Detect which cell encompasses the target text, then output its (x, y) center coordinate. 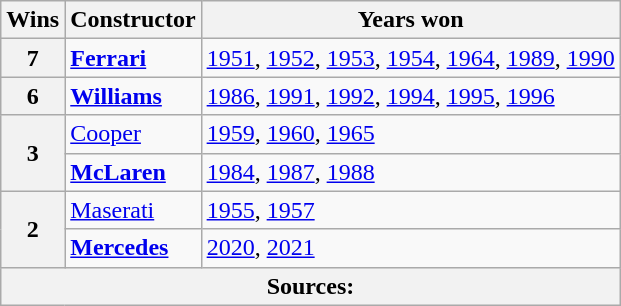
Sources: (310, 286)
Constructor (133, 20)
1984, 1987, 1988 (410, 172)
Mercedes (133, 248)
Ferrari (133, 58)
1959, 1960, 1965 (410, 134)
Years won (410, 20)
7 (33, 58)
McLaren (133, 172)
Maserati (133, 210)
2020, 2021 (410, 248)
6 (33, 96)
Williams (133, 96)
2 (33, 229)
3 (33, 153)
Wins (33, 20)
1986, 1991, 1992, 1994, 1995, 1996 (410, 96)
1951, 1952, 1953, 1954, 1964, 1989, 1990 (410, 58)
Cooper (133, 134)
1955, 1957 (410, 210)
